Provide the [X, Y] coordinate of the cell's center where the given text is located.  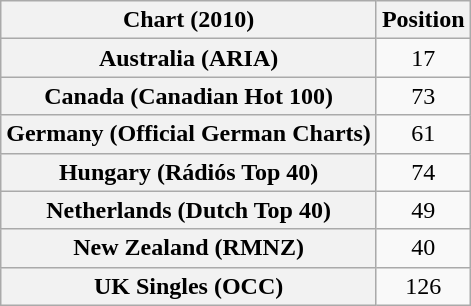
61 [423, 134]
New Zealand (RMNZ) [189, 248]
126 [423, 286]
73 [423, 96]
Australia (ARIA) [189, 58]
Canada (Canadian Hot 100) [189, 96]
74 [423, 172]
Chart (2010) [189, 20]
Netherlands (Dutch Top 40) [189, 210]
Germany (Official German Charts) [189, 134]
UK Singles (OCC) [189, 286]
40 [423, 248]
17 [423, 58]
Hungary (Rádiós Top 40) [189, 172]
49 [423, 210]
Position [423, 20]
